From the cell containing the given text, extract its center point as [x, y] coordinate. 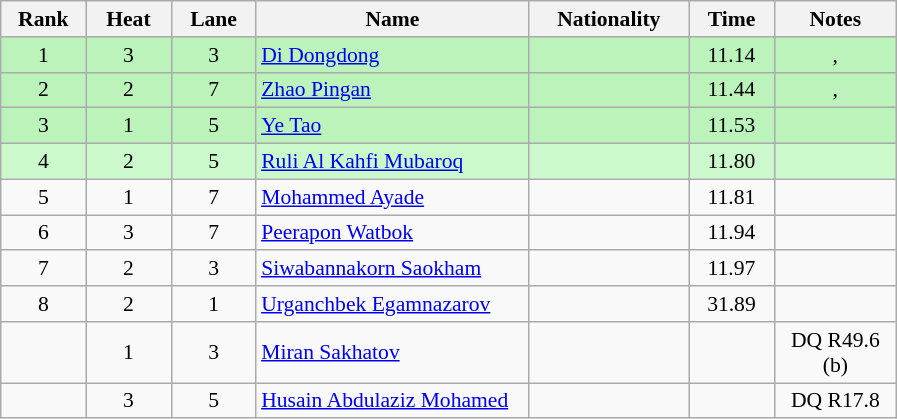
Husain Abdulaziz Mohamed [392, 401]
8 [44, 304]
11.44 [732, 90]
4 [44, 162]
DQ R49.6 (b) [836, 352]
Miran Sakhatov [392, 352]
11.14 [732, 55]
Ruli Al Kahfi Mubaroq [392, 162]
Nationality [609, 19]
Notes [836, 19]
11.94 [732, 233]
DQ R17.8 [836, 401]
11.53 [732, 126]
11.81 [732, 197]
Siwabannakorn Saokham [392, 269]
Di Dongdong [392, 55]
Zhao Pingan [392, 90]
11.97 [732, 269]
Mohammed Ayade [392, 197]
Ye Tao [392, 126]
Heat [128, 19]
6 [44, 233]
31.89 [732, 304]
Name [392, 19]
Urganchbek Egamnazarov [392, 304]
Peerapon Watbok [392, 233]
Rank [44, 19]
11.80 [732, 162]
Time [732, 19]
Lane [214, 19]
